Determine the [x, y] coordinate at the center of the cell enclosing the given text.  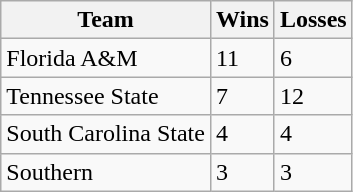
6 [313, 58]
Southern [106, 172]
Wins [242, 20]
12 [313, 96]
7 [242, 96]
South Carolina State [106, 134]
Team [106, 20]
Losses [313, 20]
Tennessee State [106, 96]
11 [242, 58]
Florida A&M [106, 58]
